Return (x, y) of the center of cell containing provided text 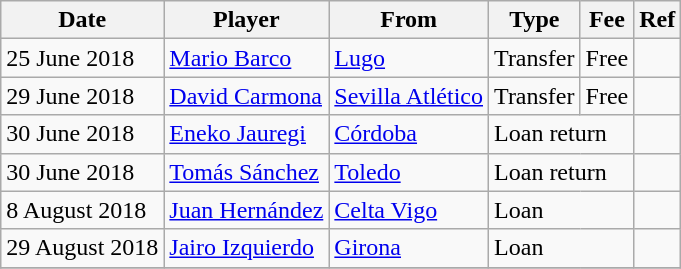
29 August 2018 (82, 248)
25 June 2018 (82, 58)
Type (535, 20)
Toledo (409, 172)
Tomás Sánchez (246, 172)
Sevilla Atlético (409, 96)
Date (82, 20)
Girona (409, 248)
Eneko Jauregi (246, 134)
From (409, 20)
Celta Vigo (409, 210)
Juan Hernández (246, 210)
8 August 2018 (82, 210)
Lugo (409, 58)
Jairo Izquierdo (246, 248)
Player (246, 20)
Fee (607, 20)
Mario Barco (246, 58)
Córdoba (409, 134)
Ref (658, 20)
David Carmona (246, 96)
29 June 2018 (82, 96)
